Return [x, y] of the center of cell containing provided text 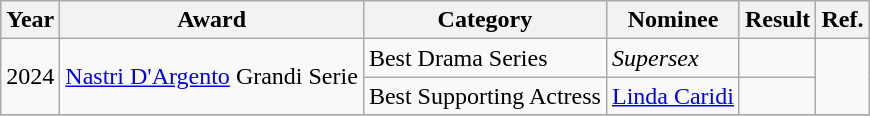
Best Supporting Actress [484, 96]
Year [30, 20]
Nominee [672, 20]
Linda Caridi [672, 96]
Category [484, 20]
Supersex [672, 58]
Nastri D'Argento Grandi Serie [212, 77]
Award [212, 20]
Best Drama Series [484, 58]
2024 [30, 77]
Ref. [842, 20]
Result [777, 20]
